Scan for the cell matching the given text and deliver its (x, y) coordinate at center. 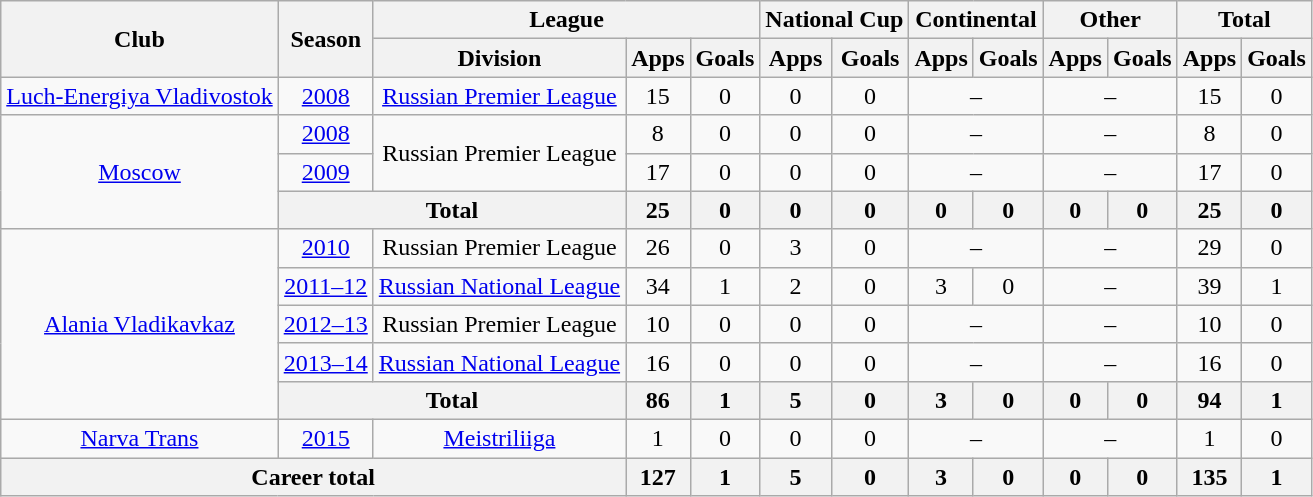
Luch-Energiya Vladivostok (140, 96)
127 (658, 477)
2012–13 (326, 324)
National Cup (834, 20)
29 (1209, 248)
Club (140, 39)
94 (1209, 400)
2010 (326, 248)
86 (658, 400)
2015 (326, 438)
39 (1209, 286)
34 (658, 286)
Meistriliiga (499, 438)
2011–12 (326, 286)
135 (1209, 477)
2013–14 (326, 362)
Season (326, 39)
2 (796, 286)
Continental (976, 20)
Career total (314, 477)
26 (658, 248)
Narva Trans (140, 438)
Alania Vladikavkaz (140, 324)
League (566, 20)
2009 (326, 172)
Moscow (140, 172)
Other (1110, 20)
Division (499, 58)
